Detect which cell encompasses the target text, then output its (X, Y) center coordinate. 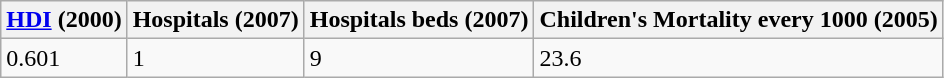
HDI (2000) (64, 20)
Hospitals (2007) (216, 20)
9 (419, 58)
1 (216, 58)
23.6 (738, 58)
0.601 (64, 58)
Children's Mortality every 1000 (2005) (738, 20)
Hospitals beds (2007) (419, 20)
